Output the [x, y] coordinate of the center of the cell containing the given text.  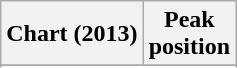
Chart (2013) [72, 34]
Peakposition [189, 34]
